Locate the cell with the specified text and output its [x, y] center coordinate. 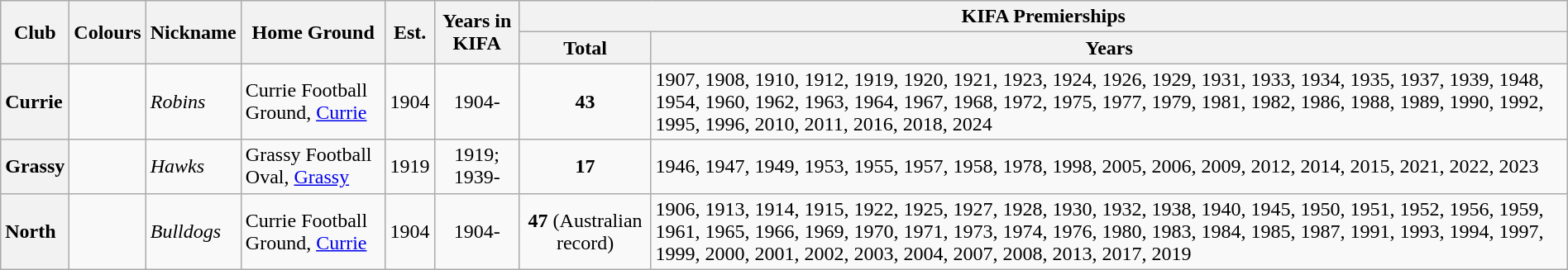
1946, 1947, 1949, 1953, 1955, 1957, 1958, 1978, 1998, 2005, 2006, 2009, 2012, 2014, 2015, 2021, 2022, 2023 [1109, 167]
Currie [35, 102]
Home Ground [313, 32]
Colours [108, 32]
Nickname [194, 32]
Bulldogs [194, 231]
1919 [410, 167]
Total [586, 48]
Club [35, 32]
KIFA Premierships [1044, 17]
Years [1109, 48]
43 [586, 102]
17 [586, 167]
Hawks [194, 167]
1919; 1939- [476, 167]
North [35, 231]
Est. [410, 32]
47 (Australian record) [586, 231]
Years in KIFA [476, 32]
Robins [194, 102]
Grassy Football Oval, Grassy [313, 167]
Grassy [35, 167]
